Search for the cell housing the specified text and yield its [X, Y] center coordinate. 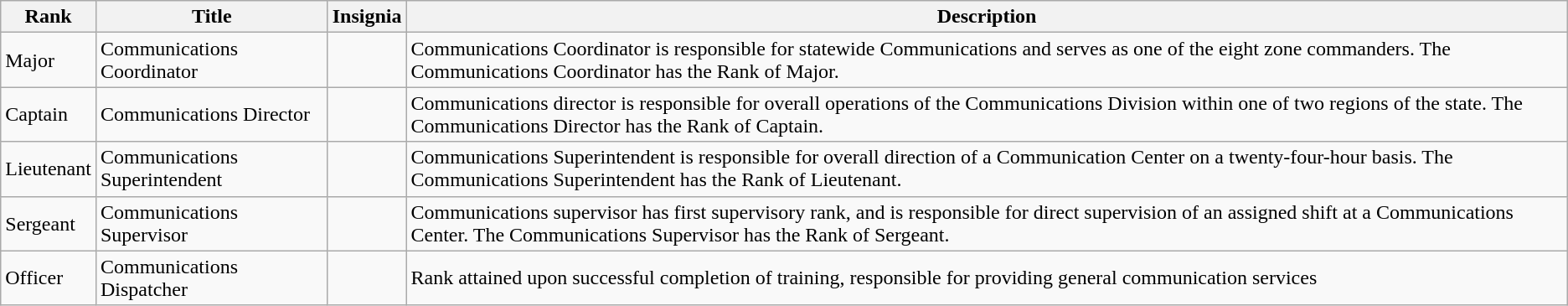
Captain [49, 114]
Description [987, 17]
Title [211, 17]
Communications Supervisor [211, 223]
Major [49, 60]
Communications Director [211, 114]
Lieutenant [49, 169]
Sergeant [49, 223]
Insignia [367, 17]
Communications Dispatcher [211, 278]
Rank [49, 17]
Communications Superintendent [211, 169]
Communications Coordinator [211, 60]
Officer [49, 278]
Rank attained upon successful completion of training, responsible for providing general communication services [987, 278]
